Pinpoint the cell where the given text exists, returning its (X, Y) midpoint coordinate. 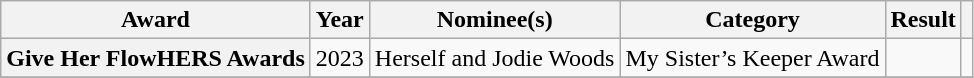
My Sister’s Keeper Award (752, 58)
Herself and Jodie Woods (494, 58)
Category (752, 20)
Result (923, 20)
2023 (340, 58)
Award (156, 20)
Give Her FlowHERS Awards (156, 58)
Nominee(s) (494, 20)
Year (340, 20)
